Detect which cell encompasses the target text, then output its [X, Y] center coordinate. 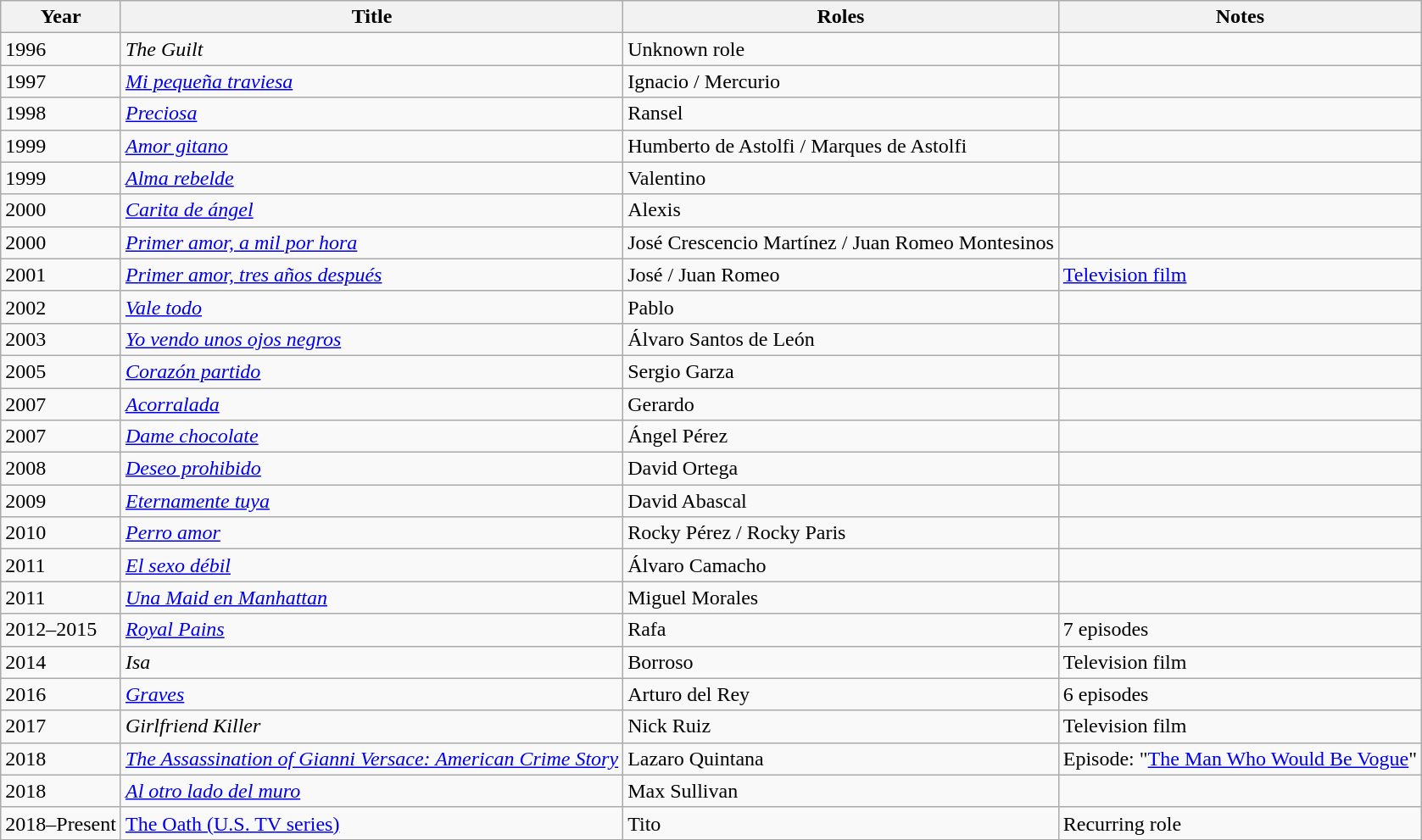
Corazón partido [371, 371]
Rafa [841, 630]
Al otro lado del muro [371, 791]
Gerardo [841, 404]
Royal Pains [371, 630]
Preciosa [371, 114]
Lazaro Quintana [841, 759]
Roles [841, 17]
Álvaro Santos de León [841, 339]
2003 [61, 339]
Nick Ruiz [841, 726]
2010 [61, 533]
David Ortega [841, 469]
2016 [61, 694]
Max Sullivan [841, 791]
The Oath (U.S. TV series) [371, 823]
2017 [61, 726]
Acorralada [371, 404]
2008 [61, 469]
Primer amor, tres años después [371, 275]
Ignacio / Mercurio [841, 81]
Álvaro Camacho [841, 565]
Rocky Pérez / Rocky Paris [841, 533]
Amor gitano [371, 146]
The Assassination of Gianni Versace: American Crime Story [371, 759]
Girlfriend Killer [371, 726]
Alma rebelde [371, 178]
2002 [61, 307]
1998 [61, 114]
Deseo prohibido [371, 469]
Unknown role [841, 49]
José / Juan Romeo [841, 275]
David Abascal [841, 501]
The Guilt [371, 49]
Valentino [841, 178]
El sexo débil [371, 565]
Ángel Pérez [841, 437]
2012–2015 [61, 630]
Miguel Morales [841, 598]
Year [61, 17]
Vale todo [371, 307]
Ransel [841, 114]
2005 [61, 371]
Alexis [841, 210]
Pablo [841, 307]
2014 [61, 662]
Tito [841, 823]
Episode: "The Man Who Would Be Vogue" [1240, 759]
Borroso [841, 662]
Mi pequeña traviesa [371, 81]
José Crescencio Martínez / Juan Romeo Montesinos [841, 242]
Humberto de Astolfi / Marques de Astolfi [841, 146]
2009 [61, 501]
1996 [61, 49]
Recurring role [1240, 823]
Carita de ángel [371, 210]
Title [371, 17]
Isa [371, 662]
Una Maid en Manhattan [371, 598]
Arturo del Rey [841, 694]
Notes [1240, 17]
Sergio Garza [841, 371]
Graves [371, 694]
Yo vendo unos ojos negros [371, 339]
7 episodes [1240, 630]
2001 [61, 275]
Dame chocolate [371, 437]
1997 [61, 81]
6 episodes [1240, 694]
2018–Present [61, 823]
Perro amor [371, 533]
Primer amor, a mil por hora [371, 242]
Eternamente tuya [371, 501]
